Output the (X, Y) coordinate of the center of the cell containing the given text.  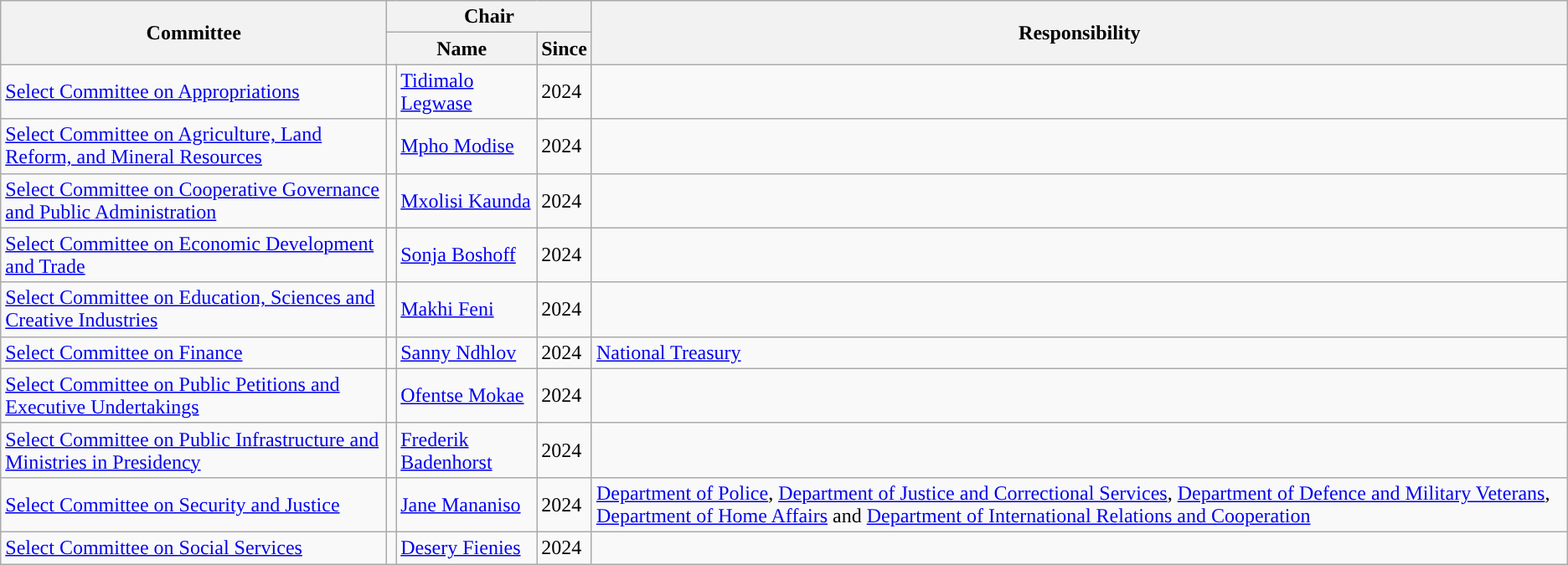
Sonja Boshoff (467, 254)
Committee (194, 33)
Responsibility (1079, 33)
Select Committee on Cooperative Governance and Public Administration (194, 201)
Name (462, 49)
Desery Fienies (467, 547)
Select Committee on Appropriations (194, 92)
Select Committee on Education, Sciences and Creative Industries (194, 310)
Select Committee on Social Services (194, 547)
Select Committee on Agriculture, Land Reform, and Mineral Resources (194, 146)
Jane Mananiso (467, 504)
Since (565, 49)
Select Committee on Security and Justice (194, 504)
Mxolisi Kaunda (467, 201)
Select Committee on Finance (194, 352)
Chair (489, 17)
Ofentse Mokae (467, 395)
Sanny Ndhlov (467, 352)
Mpho Modise (467, 146)
Makhi Feni (467, 310)
National Treasury (1079, 352)
Frederik Badenhorst (467, 450)
Tidimalo Legwase (467, 92)
Select Committee on Public Petitions and Executive Undertakings (194, 395)
Select Committee on Economic Development and Trade (194, 254)
Select Committee on Public Infrastructure and Ministries in Presidency (194, 450)
